Provide the [x, y] coordinate of the cell's center where the given text is located.  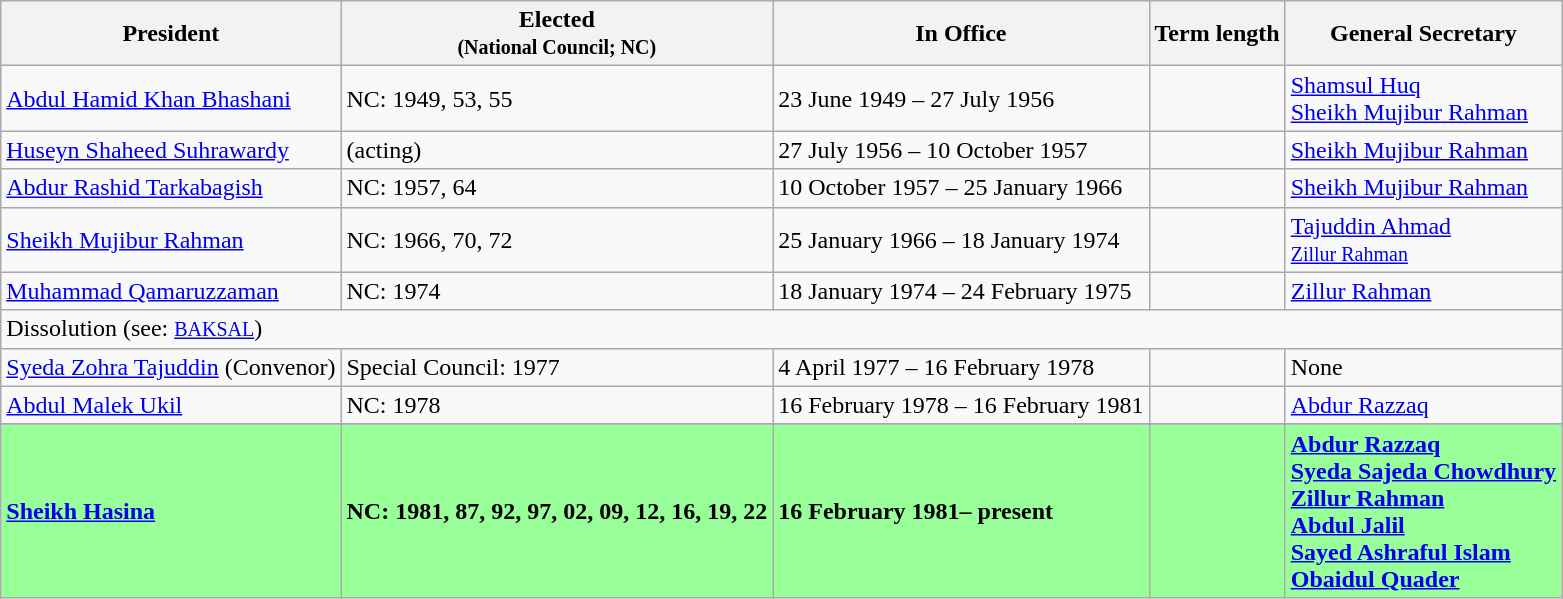
NC: 1974 [557, 291]
President [171, 34]
27 July 1956 – 10 October 1957 [961, 150]
16 February 1981– present [961, 510]
NC: 1981, 87, 92, 97, 02, 09, 12, 16, 19, 22 [557, 510]
Abdur Rashid Tarkabagish [171, 188]
Elected(National Council; NC) [557, 34]
Dissolution (see: BAKSAL) [782, 329]
18 January 1974 – 24 February 1975 [961, 291]
General Secretary [1423, 34]
NC: 1957, 64 [557, 188]
(acting) [557, 150]
Abdul Hamid Khan Bhashani [171, 98]
NC: 1949, 53, 55 [557, 98]
In Office [961, 34]
NC: 1978 [557, 405]
Zillur Rahman [1423, 291]
Shamsul Huq Sheikh Mujibur Rahman [1423, 98]
Tajuddin AhmadZillur Rahman [1423, 240]
Huseyn Shaheed Suhrawardy [171, 150]
NC: 1966, 70, 72 [557, 240]
Abdur Razzaq [1423, 405]
Term length [1217, 34]
Syeda Zohra Tajuddin (Convenor) [171, 367]
Special Council: 1977 [557, 367]
Sheikh Hasina [171, 510]
None [1423, 367]
Abdul Malek Ukil [171, 405]
16 February 1978 – 16 February 1981 [961, 405]
25 January 1966 – 18 January 1974 [961, 240]
4 April 1977 – 16 February 1978 [961, 367]
23 June 1949 – 27 July 1956 [961, 98]
Muhammad Qamaruzzaman [171, 291]
10 October 1957 – 25 January 1966 [961, 188]
Abdur RazzaqSyeda Sajeda ChowdhuryZillur Rahman Abdul JalilSayed Ashraful IslamObaidul Quader [1423, 510]
